Return the [X, Y] coordinate for the center point of the cell that contains the specified text.  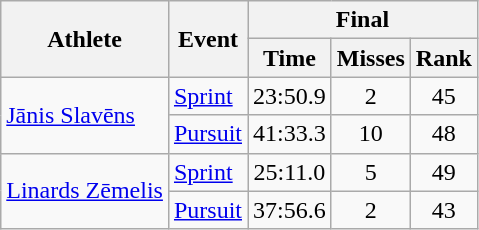
Misses [370, 58]
Event [208, 39]
5 [370, 172]
43 [444, 210]
45 [444, 96]
Final [363, 20]
10 [370, 134]
37:56.6 [290, 210]
48 [444, 134]
49 [444, 172]
Rank [444, 58]
23:50.9 [290, 96]
Athlete [85, 39]
41:33.3 [290, 134]
Linards Zēmelis [85, 191]
25:11.0 [290, 172]
Time [290, 58]
Jānis Slavēns [85, 115]
